From the cell containing the given text, extract its center point as [x, y] coordinate. 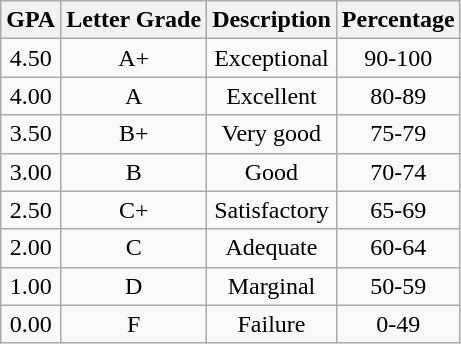
C+ [134, 210]
Marginal [272, 286]
2.50 [31, 210]
2.00 [31, 248]
3.50 [31, 134]
Letter Grade [134, 20]
1.00 [31, 286]
Percentage [398, 20]
4.50 [31, 58]
Very good [272, 134]
Excellent [272, 96]
A [134, 96]
Good [272, 172]
65-69 [398, 210]
Satisfactory [272, 210]
80-89 [398, 96]
GPA [31, 20]
D [134, 286]
C [134, 248]
90-100 [398, 58]
A+ [134, 58]
Description [272, 20]
F [134, 324]
3.00 [31, 172]
0.00 [31, 324]
60-64 [398, 248]
50-59 [398, 286]
Failure [272, 324]
75-79 [398, 134]
B+ [134, 134]
4.00 [31, 96]
Adequate [272, 248]
Exceptional [272, 58]
B [134, 172]
0-49 [398, 324]
70-74 [398, 172]
